Capture the cell that displays the provided text and extract its [x, y] central coordinate. 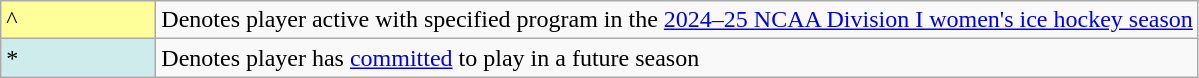
Denotes player active with specified program in the 2024–25 NCAA Division I women's ice hockey season [677, 20]
Denotes player has committed to play in a future season [677, 58]
^ [78, 20]
* [78, 58]
